Output the (x, y) coordinate of the center of the cell containing the given text.  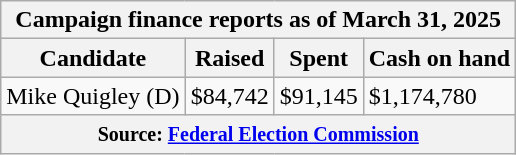
Cash on hand (439, 58)
Mike Quigley (D) (93, 96)
Source: Federal Election Commission (258, 134)
$1,174,780 (439, 96)
$91,145 (318, 96)
Campaign finance reports as of March 31, 2025 (258, 20)
Spent (318, 58)
Candidate (93, 58)
Raised (230, 58)
$84,742 (230, 96)
